Find where the given text appears and provide that cell's center as [X, Y] coordinate. 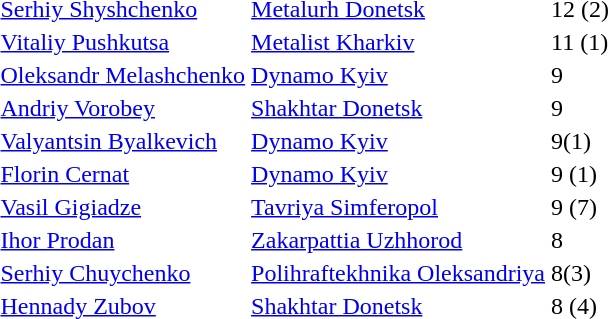
Tavriya Simferopol [398, 207]
Shakhtar Donetsk [398, 108]
Metalist Kharkiv [398, 42]
Polihraftekhnika Oleksandriya [398, 273]
Zakarpattia Uzhhorod [398, 240]
